Pinpoint the cell where the given text exists, returning its (X, Y) midpoint coordinate. 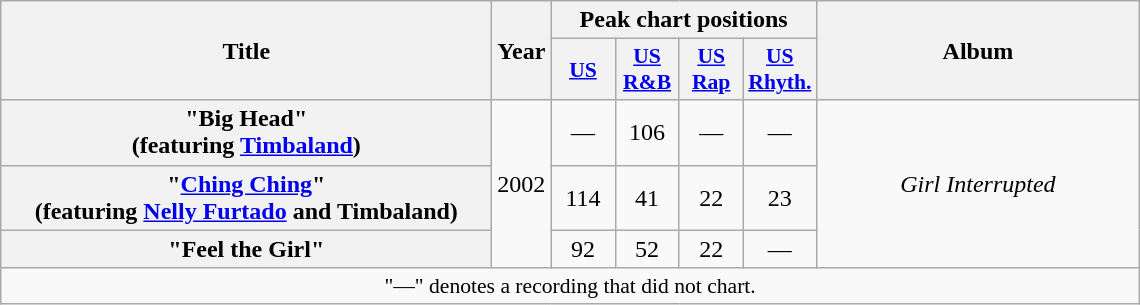
"Big Head"(featuring Timbaland) (246, 132)
2002 (522, 184)
USRap (711, 70)
US (583, 70)
"Feel the Girl" (246, 249)
52 (647, 249)
41 (647, 198)
USR&B (647, 70)
Title (246, 50)
Peak chart positions (684, 20)
23 (780, 198)
106 (647, 132)
USRhyth. (780, 70)
Girl Interrupted (978, 184)
"—" denotes a recording that did not chart. (570, 286)
114 (583, 198)
92 (583, 249)
Year (522, 50)
Album (978, 50)
"Ching Ching"(featuring Nelly Furtado and Timbaland) (246, 198)
